Extract the [X, Y] coordinate from the center of the cell holding the provided text.  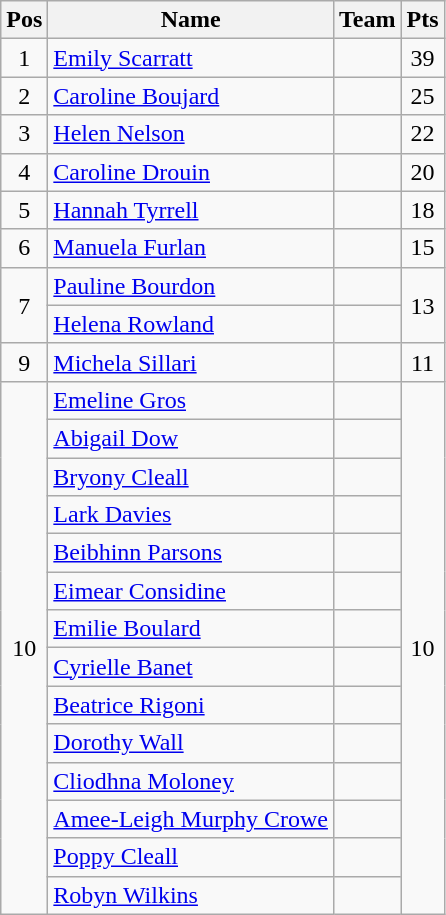
Pts [422, 20]
7 [24, 305]
15 [422, 248]
39 [422, 58]
Pauline Bourdon [191, 286]
25 [422, 96]
22 [422, 134]
6 [24, 248]
Manuela Furlan [191, 248]
18 [422, 210]
Eimear Considine [191, 591]
Hannah Tyrrell [191, 210]
1 [24, 58]
20 [422, 172]
Emeline Gros [191, 400]
Poppy Cleall [191, 857]
Pos [24, 20]
Beibhinn Parsons [191, 553]
Robyn Wilkins [191, 895]
Beatrice Rigoni [191, 705]
Caroline Boujard [191, 96]
Emily Scarratt [191, 58]
Helen Nelson [191, 134]
2 [24, 96]
11 [422, 362]
Team [367, 20]
Amee-Leigh Murphy Crowe [191, 819]
3 [24, 134]
Bryony Cleall [191, 477]
Dorothy Wall [191, 743]
Name [191, 20]
Helena Rowland [191, 324]
Emilie Boulard [191, 629]
Cyrielle Banet [191, 667]
4 [24, 172]
Michela Sillari [191, 362]
Caroline Drouin [191, 172]
Lark Davies [191, 515]
5 [24, 210]
9 [24, 362]
13 [422, 305]
Abigail Dow [191, 438]
Cliodhna Moloney [191, 781]
